Locate the cell with the specified text and output its (x, y) center coordinate. 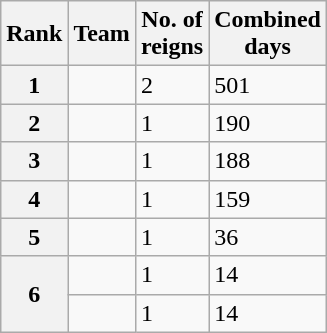
6 (34, 294)
36 (268, 237)
No. ofreigns (172, 34)
4 (34, 199)
Combineddays (268, 34)
188 (268, 161)
Rank (34, 34)
5 (34, 237)
Team (102, 34)
3 (34, 161)
190 (268, 123)
159 (268, 199)
501 (268, 85)
